Return the (x, y) coordinate for the center point of the cell that contains the specified text.  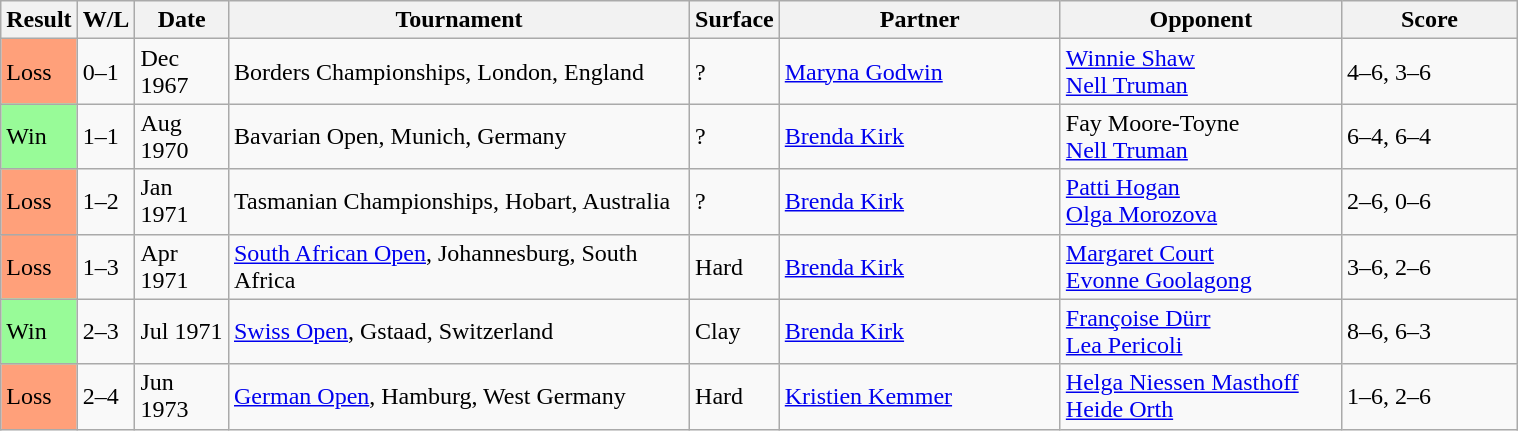
Clay (735, 332)
Partner (920, 20)
Date (182, 20)
South African Open, Johannesburg, South Africa (458, 266)
Winnie Shaw Nell Truman (1200, 72)
Margaret Court Evonne Goolagong (1200, 266)
2–6, 0–6 (1429, 202)
1–3 (106, 266)
3–6, 2–6 (1429, 266)
Opponent (1200, 20)
Score (1429, 20)
Result (39, 20)
Apr 1971 (182, 266)
1–6, 2–6 (1429, 396)
Jul 1971 (182, 332)
Tournament (458, 20)
Fay Moore-Toyne Nell Truman (1200, 136)
German Open, Hamburg, West Germany (458, 396)
W/L (106, 20)
Borders Championships, London, England (458, 72)
Françoise Dürr Lea Pericoli (1200, 332)
Maryna Godwin (920, 72)
Aug 1970 (182, 136)
Helga Niessen Masthoff Heide Orth (1200, 396)
Patti Hogan Olga Morozova (1200, 202)
1–2 (106, 202)
0–1 (106, 72)
Swiss Open, Gstaad, Switzerland (458, 332)
Surface (735, 20)
1–1 (106, 136)
Kristien Kemmer (920, 396)
4–6, 3–6 (1429, 72)
Jun 1973 (182, 396)
6–4, 6–4 (1429, 136)
2–4 (106, 396)
Jan 1971 (182, 202)
Dec 1967 (182, 72)
Bavarian Open, Munich, Germany (458, 136)
8–6, 6–3 (1429, 332)
2–3 (106, 332)
Tasmanian Championships, Hobart, Australia (458, 202)
